Find where the given text appears and provide that cell's center as [x, y] coordinate. 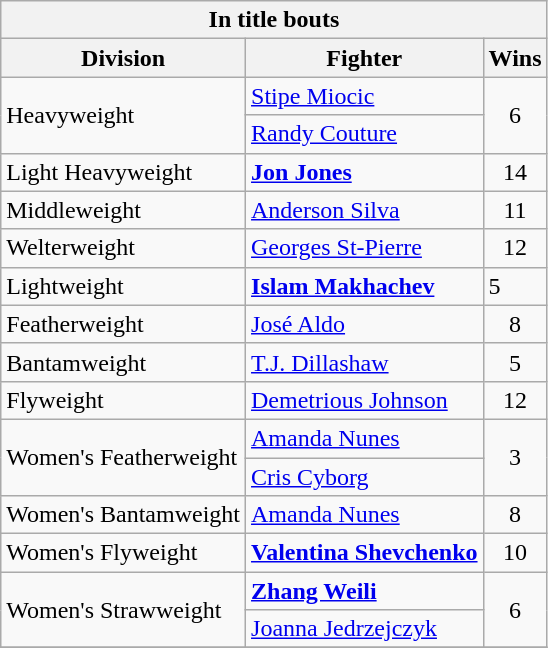
Welterweight [124, 248]
Cris Cyborg [365, 477]
10 [515, 553]
Women's Featherweight [124, 457]
Stipe Miocic [365, 96]
Featherweight [124, 324]
Joanna Jedrzejczyk [365, 629]
Light Heavyweight [124, 172]
Heavyweight [124, 115]
Women's Bantamweight [124, 515]
11 [515, 210]
Fighter [365, 58]
Islam Makhachev [365, 286]
Women's Strawweight [124, 610]
Lightweight [124, 286]
Middleweight [124, 210]
Anderson Silva [365, 210]
Demetrious Johnson [365, 400]
Georges St-Pierre [365, 248]
Women's Flyweight [124, 553]
3 [515, 457]
José Aldo [365, 324]
14 [515, 172]
Bantamweight [124, 362]
Zhang Weili [365, 591]
Division [124, 58]
Valentina Shevchenko [365, 553]
T.J. Dillashaw [365, 362]
Flyweight [124, 400]
Jon Jones [365, 172]
Wins [515, 58]
Randy Couture [365, 134]
In title bouts [274, 20]
